Locate the cell with the specified text and output its [X, Y] center coordinate. 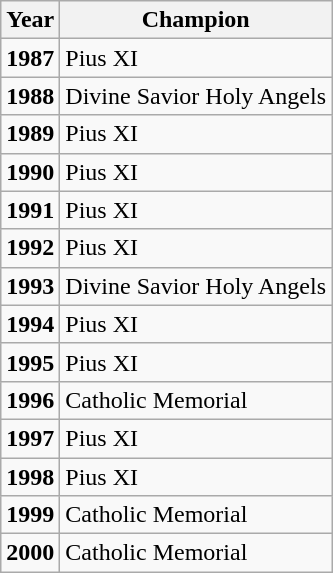
1998 [30, 477]
1988 [30, 96]
Champion [196, 20]
1997 [30, 438]
1990 [30, 172]
1989 [30, 134]
1991 [30, 210]
1987 [30, 58]
1999 [30, 515]
1992 [30, 248]
1993 [30, 286]
1996 [30, 400]
Year [30, 20]
1995 [30, 362]
1994 [30, 324]
2000 [30, 553]
